Find where the given text appears and provide that cell's center as [X, Y] coordinate. 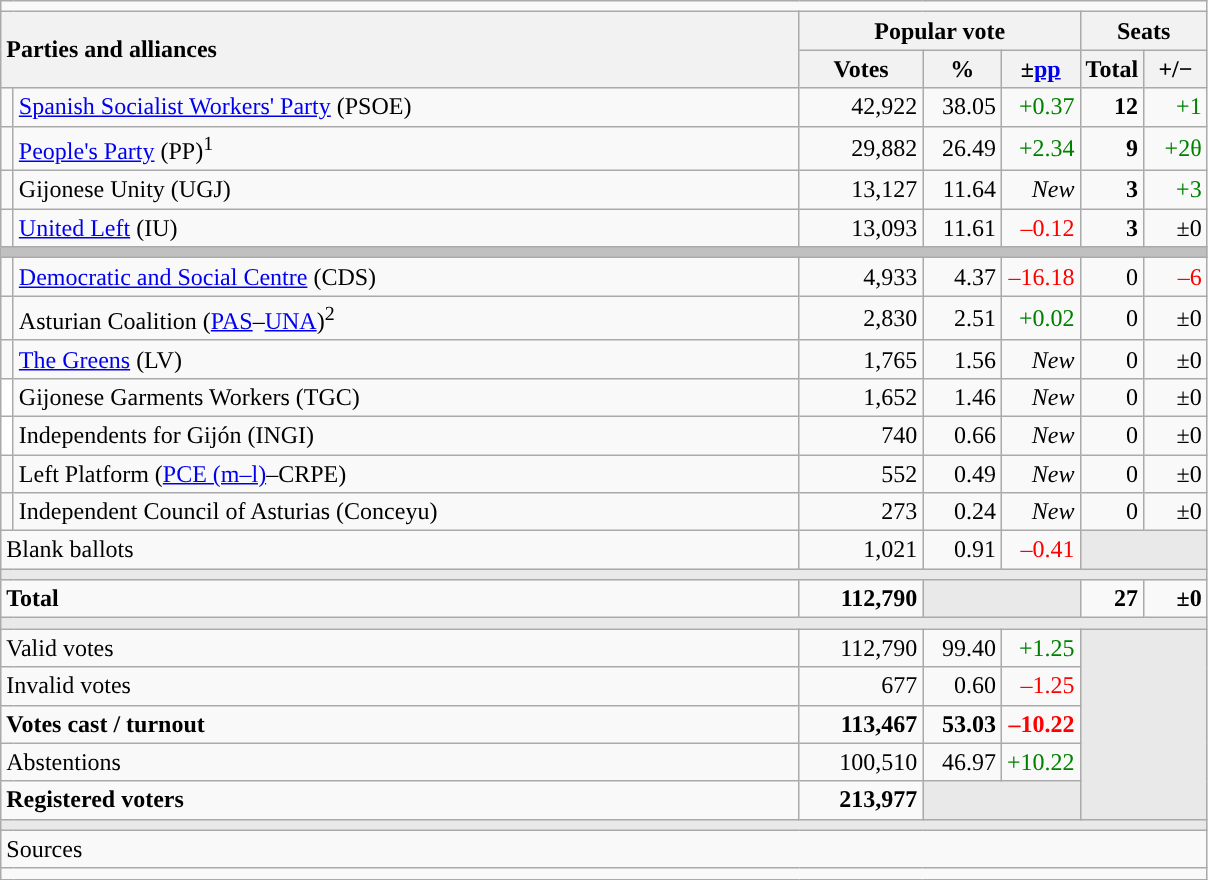
46.97 [962, 762]
Spanish Socialist Workers' Party (PSOE) [406, 107]
Democratic and Social Centre (CDS) [406, 277]
Independent Council of Asturias (Conceyu) [406, 512]
The Greens (LV) [406, 359]
11.61 [962, 228]
+1 [1176, 107]
11.64 [962, 190]
–0.41 [1040, 550]
740 [861, 435]
Gijonese Garments Workers (TGC) [406, 397]
Invalid votes [400, 686]
1.46 [962, 397]
9 [1112, 148]
12 [1112, 107]
1,652 [861, 397]
–0.12 [1040, 228]
Popular vote [940, 31]
552 [861, 474]
13,093 [861, 228]
2,830 [861, 318]
+2.34 [1040, 148]
% [962, 69]
+10.22 [1040, 762]
+2θ [1176, 148]
±pp [1040, 69]
113,467 [861, 724]
+0.02 [1040, 318]
27 [1112, 599]
1,765 [861, 359]
Gijonese Unity (UGJ) [406, 190]
1,021 [861, 550]
0.66 [962, 435]
13,127 [861, 190]
213,977 [861, 800]
1.56 [962, 359]
99.40 [962, 648]
26.49 [962, 148]
53.03 [962, 724]
38.05 [962, 107]
–1.25 [1040, 686]
0.49 [962, 474]
4.37 [962, 277]
–6 [1176, 277]
Registered voters [400, 800]
Parties and alliances [400, 50]
Left Platform (PCE (m–l)–CRPE) [406, 474]
100,510 [861, 762]
0.91 [962, 550]
0.24 [962, 512]
Independents for Gijón (INGI) [406, 435]
+1.25 [1040, 648]
273 [861, 512]
Valid votes [400, 648]
Abstentions [400, 762]
+3 [1176, 190]
42,922 [861, 107]
–10.22 [1040, 724]
Votes cast / turnout [400, 724]
+0.37 [1040, 107]
+/− [1176, 69]
–16.18 [1040, 277]
29,882 [861, 148]
United Left (IU) [406, 228]
Seats [1144, 31]
Asturian Coalition (PAS–UNA)2 [406, 318]
People's Party (PP)1 [406, 148]
0.60 [962, 686]
2.51 [962, 318]
Votes [861, 69]
Sources [604, 849]
Blank ballots [400, 550]
677 [861, 686]
4,933 [861, 277]
